Capture the cell that displays the provided text and extract its [x, y] central coordinate. 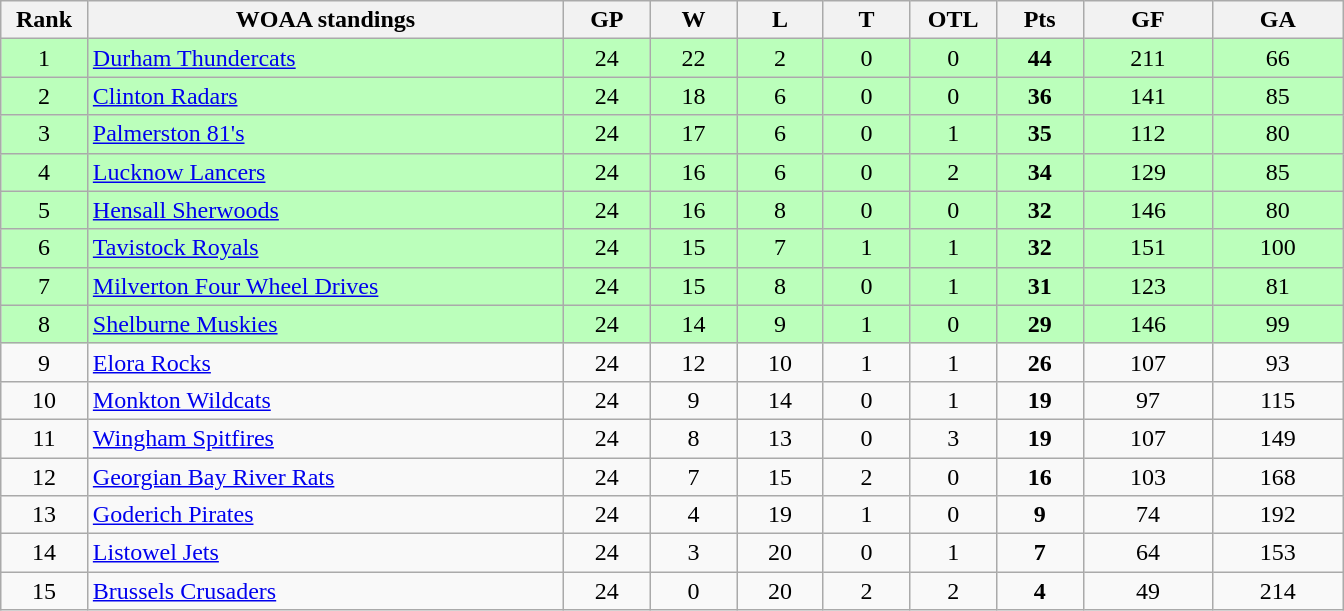
26 [1040, 362]
44 [1040, 58]
115 [1278, 400]
129 [1148, 172]
T [866, 20]
93 [1278, 362]
211 [1148, 58]
Lucknow Lancers [325, 172]
Pts [1040, 20]
192 [1278, 515]
29 [1040, 324]
Rank [44, 20]
WOAA standings [325, 20]
Goderich Pirates [325, 515]
123 [1148, 286]
Clinton Radars [325, 96]
Tavistock Royals [325, 248]
OTL [954, 20]
99 [1278, 324]
11 [44, 438]
Georgian Bay River Rats [325, 477]
112 [1148, 134]
35 [1040, 134]
34 [1040, 172]
64 [1148, 553]
141 [1148, 96]
Palmerston 81's [325, 134]
22 [694, 58]
36 [1040, 96]
Monkton Wildcats [325, 400]
5 [44, 210]
168 [1278, 477]
Brussels Crusaders [325, 591]
17 [694, 134]
31 [1040, 286]
97 [1148, 400]
L [780, 20]
W [694, 20]
Hensall Sherwoods [325, 210]
153 [1278, 553]
74 [1148, 515]
GA [1278, 20]
Wingham Spitfires [325, 438]
100 [1278, 248]
151 [1148, 248]
81 [1278, 286]
149 [1278, 438]
GP [608, 20]
18 [694, 96]
Shelburne Muskies [325, 324]
103 [1148, 477]
Durham Thundercats [325, 58]
Elora Rocks [325, 362]
214 [1278, 591]
66 [1278, 58]
GF [1148, 20]
49 [1148, 591]
Listowel Jets [325, 553]
Milverton Four Wheel Drives [325, 286]
